Return (x, y) of the center of cell containing provided text 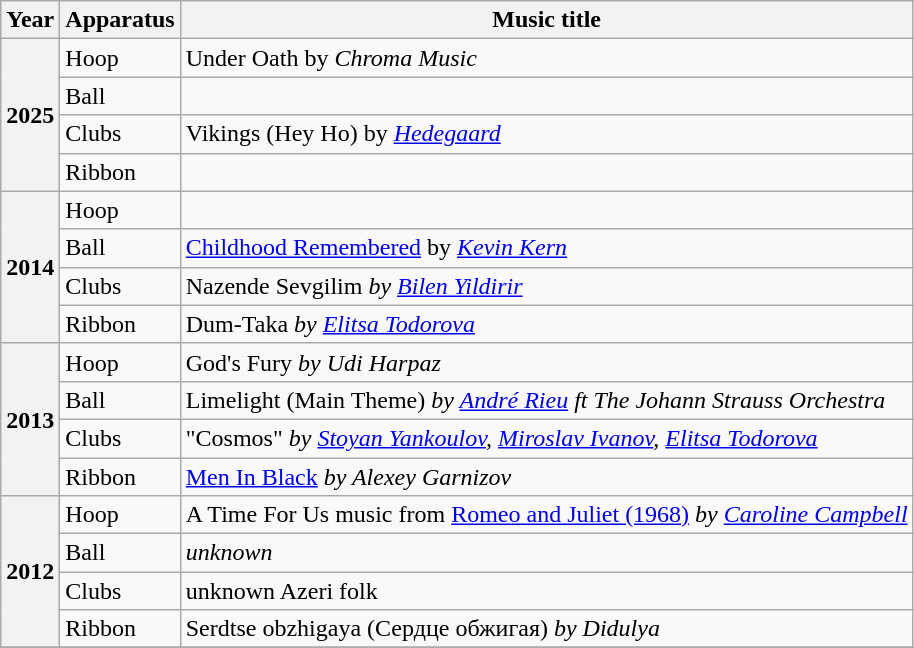
Music title (546, 20)
Apparatus (120, 20)
Men In Black by Alexey Garnizov (546, 477)
Limelight (Main Theme) by André Rieu ft The Johann Strauss Orchestra (546, 400)
2025 (30, 115)
"Cosmos" by Stoyan Yankoulov, Miroslav Ivanov, Elitsa Todorova (546, 438)
2014 (30, 267)
God's Fury by Udi Harpaz (546, 362)
unknown Azeri folk (546, 591)
unknown (546, 553)
Year (30, 20)
Dum-Taka by Elitsa Todorova (546, 324)
Serdtse obzhigaya (Сердце обжигая) by Didulya (546, 629)
2013 (30, 419)
Vikings (Hey Ho) by Hedegaard (546, 134)
Under Oath by Chroma Music (546, 58)
Nazende Sevgilim by Bilen Yildirir (546, 286)
2012 (30, 572)
A Time For Us music from Romeo and Juliet (1968) by Caroline Campbell (546, 515)
Childhood Remembered by Kevin Kern (546, 248)
